Return (X, Y) of the center of cell containing provided text 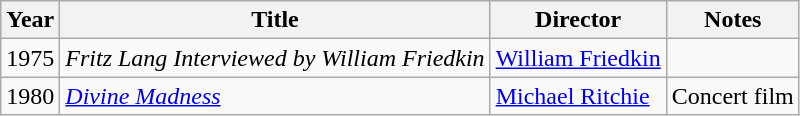
Fritz Lang Interviewed by William Friedkin (275, 58)
Title (275, 20)
Michael Ritchie (578, 96)
William Friedkin (578, 58)
Concert film (732, 96)
Year (30, 20)
1980 (30, 96)
1975 (30, 58)
Director (578, 20)
Notes (732, 20)
Divine Madness (275, 96)
